Detect which cell encompasses the target text, then output its [X, Y] center coordinate. 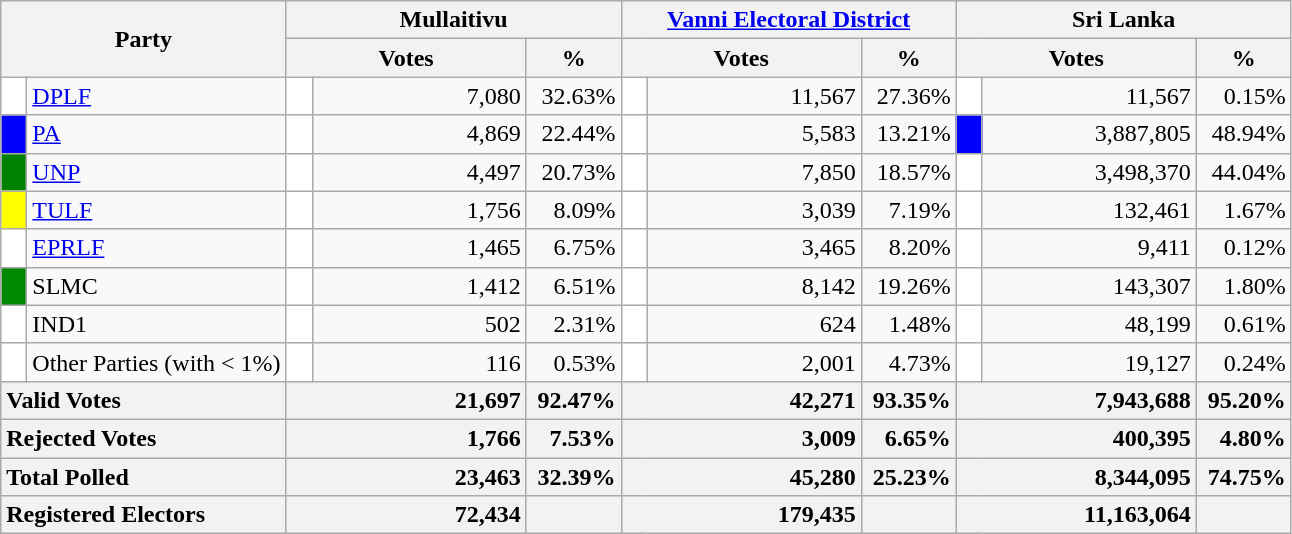
132,461 [1089, 210]
Total Polled [144, 477]
1,766 [406, 438]
5,583 [754, 134]
Sri Lanka [1124, 20]
9,411 [1089, 248]
93.35% [908, 400]
Party [144, 39]
3,887,805 [1089, 134]
179,435 [741, 515]
19.26% [908, 286]
7,943,688 [1076, 400]
Vanni Electoral District [788, 20]
TULF [156, 210]
0.61% [1244, 324]
EPRLF [156, 248]
1,465 [419, 248]
45,280 [741, 477]
11,163,064 [1076, 515]
7,850 [754, 172]
95.20% [1244, 400]
UNP [156, 172]
20.73% [574, 172]
116 [419, 362]
6.65% [908, 438]
Rejected Votes [144, 438]
13.21% [908, 134]
4.80% [1244, 438]
0.15% [1244, 96]
4,497 [419, 172]
0.53% [574, 362]
624 [754, 324]
502 [419, 324]
48.94% [1244, 134]
Registered Electors [144, 515]
72,434 [406, 515]
1.48% [908, 324]
Other Parties (with < 1%) [156, 362]
1,756 [419, 210]
2,001 [754, 362]
0.24% [1244, 362]
7.19% [908, 210]
Valid Votes [144, 400]
7.53% [574, 438]
PA [156, 134]
1.67% [1244, 210]
42,271 [741, 400]
1.80% [1244, 286]
44.04% [1244, 172]
32.63% [574, 96]
8,142 [754, 286]
8.20% [908, 248]
4,869 [419, 134]
400,395 [1076, 438]
23,463 [406, 477]
3,498,370 [1089, 172]
143,307 [1089, 286]
25.23% [908, 477]
8,344,095 [1076, 477]
DPLF [156, 96]
3,465 [754, 248]
1,412 [419, 286]
21,697 [406, 400]
8.09% [574, 210]
22.44% [574, 134]
18.57% [908, 172]
3,009 [741, 438]
2.31% [574, 324]
19,127 [1089, 362]
74.75% [1244, 477]
3,039 [754, 210]
7,080 [419, 96]
4.73% [908, 362]
32.39% [574, 477]
SLMC [156, 286]
0.12% [1244, 248]
48,199 [1089, 324]
6.51% [574, 286]
92.47% [574, 400]
Mullaitivu [454, 20]
IND1 [156, 324]
6.75% [574, 248]
27.36% [908, 96]
